Extract the (X, Y) coordinate from the center of the cell holding the provided text.  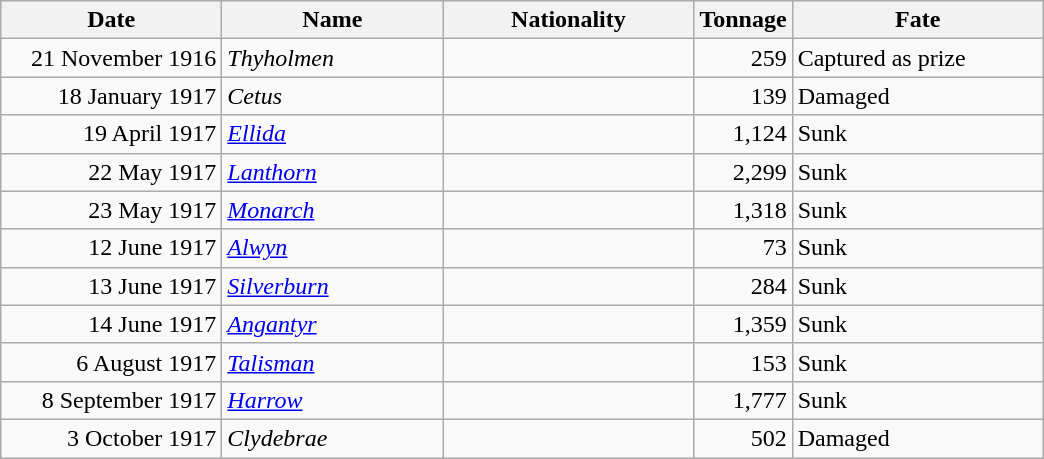
13 June 1917 (112, 286)
Date (112, 20)
1,318 (743, 210)
14 June 1917 (112, 324)
73 (743, 248)
2,299 (743, 172)
Thyholmen (332, 58)
Talisman (332, 362)
502 (743, 438)
Cetus (332, 96)
Alwyn (332, 248)
3 October 1917 (112, 438)
153 (743, 362)
Fate (918, 20)
Tonnage (743, 20)
Silverburn (332, 286)
18 January 1917 (112, 96)
1,359 (743, 324)
Ellida (332, 134)
1,124 (743, 134)
22 May 1917 (112, 172)
Clydebrae (332, 438)
259 (743, 58)
Monarch (332, 210)
Angantyr (332, 324)
8 September 1917 (112, 400)
Lanthorn (332, 172)
19 April 1917 (112, 134)
Nationality (568, 20)
139 (743, 96)
6 August 1917 (112, 362)
1,777 (743, 400)
21 November 1916 (112, 58)
Harrow (332, 400)
Name (332, 20)
23 May 1917 (112, 210)
284 (743, 286)
Captured as prize (918, 58)
12 June 1917 (112, 248)
